Determine the (x, y) coordinate at the center of the cell enclosing the given text.  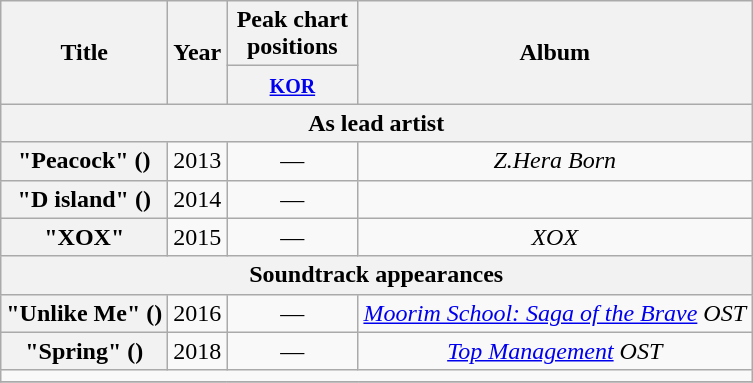
"Peacock" () (84, 161)
Album (555, 52)
Peak chart positions (292, 34)
Soundtrack appearances (376, 275)
"D island" () (84, 199)
2013 (198, 161)
Moorim School: Saga of the Brave OST (555, 313)
"XOX" (84, 237)
Z.Hera Born (555, 161)
Title (84, 52)
KOR (292, 85)
XOX (555, 237)
Year (198, 52)
2014 (198, 199)
Top Management OST (555, 351)
2015 (198, 237)
2016 (198, 313)
"Unlike Me" () (84, 313)
"Spring" () (84, 351)
As lead artist (376, 123)
2018 (198, 351)
